Pinpoint the cell where the given text exists, returning its (x, y) midpoint coordinate. 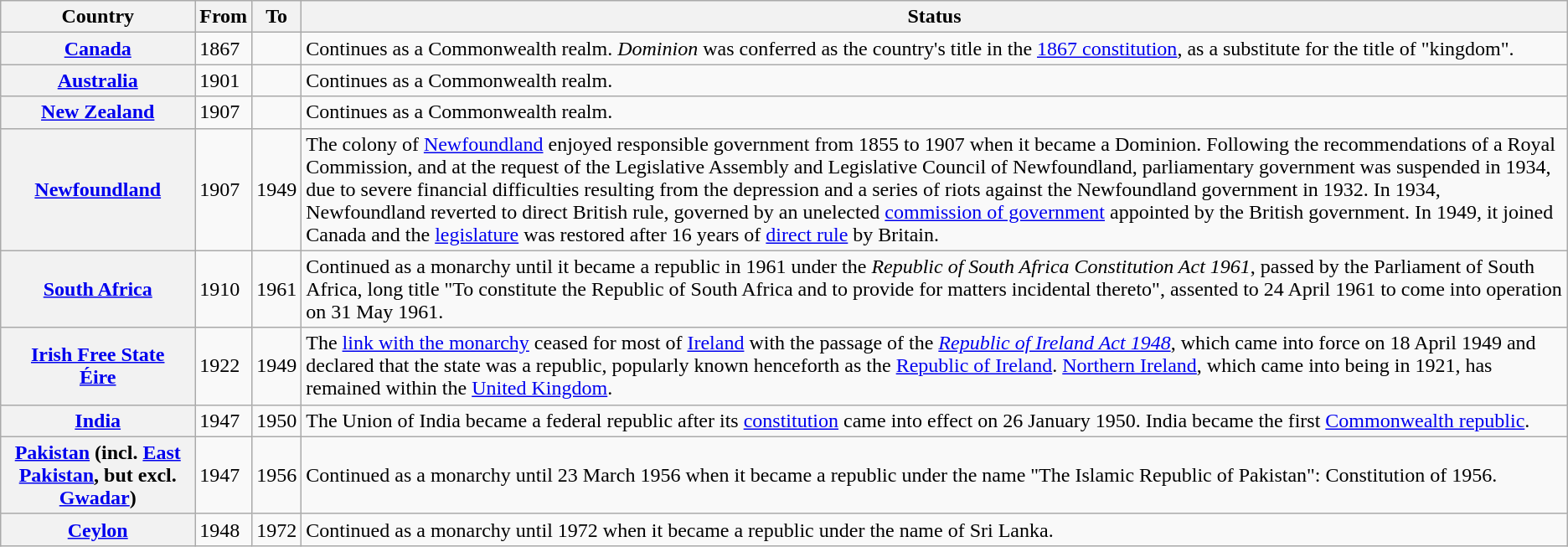
Ceylon (98, 529)
Continued as a monarchy until 23 March 1956 when it became a republic under the name "The Islamic Republic of Pakistan": Constitution of 1956. (935, 475)
Status (935, 17)
From (224, 17)
Canada (98, 49)
Country (98, 17)
South Africa (98, 289)
Pakistan (incl. East Pakistan, but excl. Gwadar) (98, 475)
Continued as a monarchy until 1972 when it became a republic under the name of Sri Lanka. (935, 529)
India (98, 421)
New Zealand (98, 112)
Irish Free State Éire (98, 366)
1961 (276, 289)
1922 (224, 366)
1956 (276, 475)
1950 (276, 421)
1972 (276, 529)
1901 (224, 80)
To (276, 17)
Newfoundland (98, 189)
1910 (224, 289)
1867 (224, 49)
1948 (224, 529)
Australia (98, 80)
